Extract the (X, Y) coordinate from the center of the cell holding the provided text.  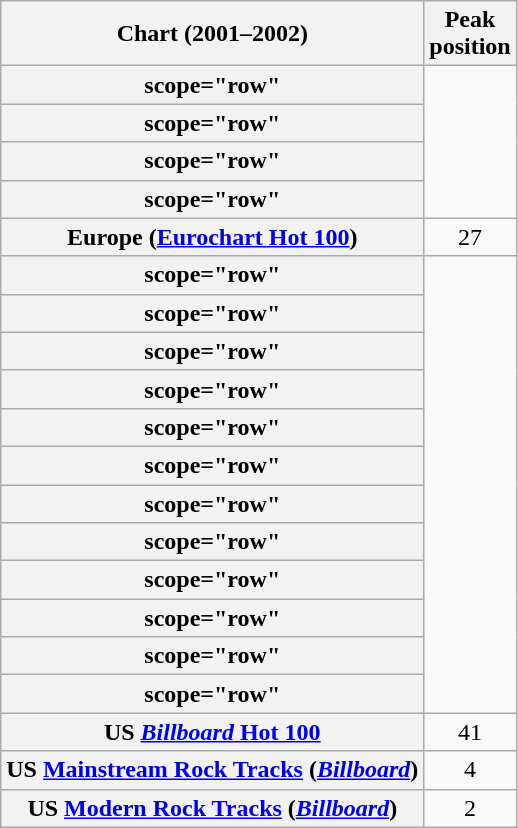
US Billboard Hot 100 (212, 732)
2 (470, 808)
US Modern Rock Tracks (Billboard) (212, 808)
Europe (Eurochart Hot 100) (212, 237)
41 (470, 732)
27 (470, 237)
Chart (2001–2002) (212, 34)
Peakposition (470, 34)
4 (470, 770)
US Mainstream Rock Tracks (Billboard) (212, 770)
